From the cell containing the given text, extract its center point as (x, y) coordinate. 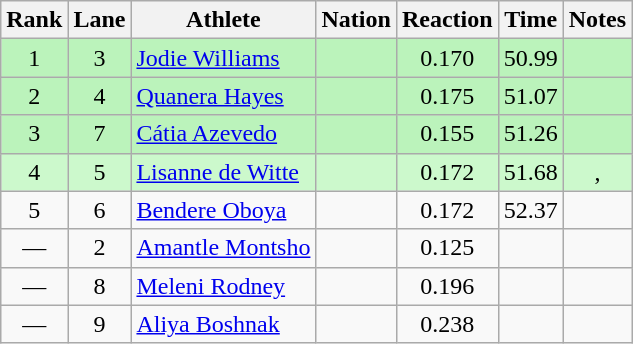
8 (100, 286)
Lane (100, 20)
0.170 (447, 58)
0.155 (447, 134)
Jodie Williams (224, 58)
0.125 (447, 248)
Aliya Boshnak (224, 324)
Reaction (447, 20)
50.99 (530, 58)
Quanera Hayes (224, 96)
Nation (356, 20)
Bendere Oboya (224, 210)
51.07 (530, 96)
Time (530, 20)
, (597, 172)
0.175 (447, 96)
7 (100, 134)
9 (100, 324)
1 (34, 58)
Cátia Azevedo (224, 134)
Lisanne de Witte (224, 172)
Athlete (224, 20)
51.68 (530, 172)
6 (100, 210)
Notes (597, 20)
Meleni Rodney (224, 286)
51.26 (530, 134)
0.196 (447, 286)
52.37 (530, 210)
Amantle Montsho (224, 248)
Rank (34, 20)
0.238 (447, 324)
